Determine the [x, y] coordinate at the center of the cell enclosing the given text.  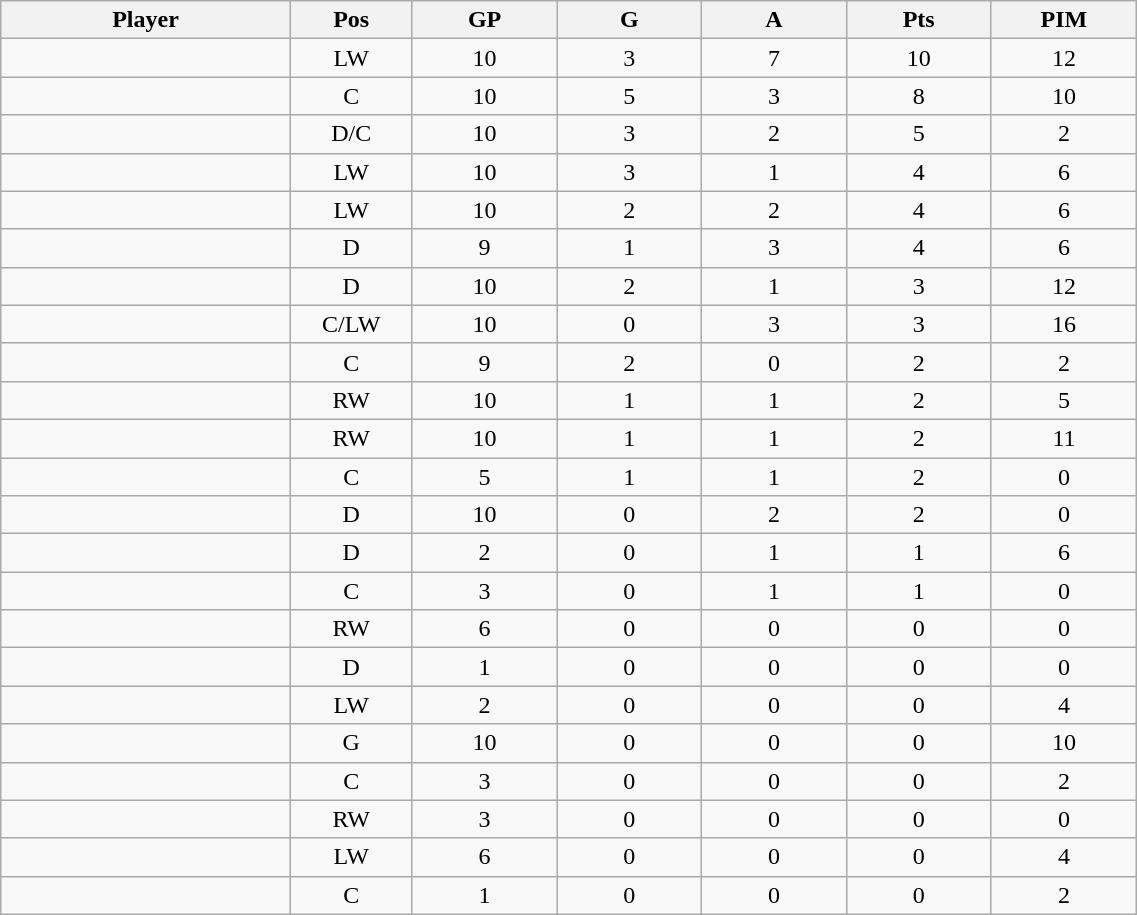
GP [484, 20]
PIM [1064, 20]
7 [774, 58]
8 [918, 96]
A [774, 20]
C/LW [351, 324]
Pts [918, 20]
Pos [351, 20]
16 [1064, 324]
D/C [351, 134]
11 [1064, 438]
Player [146, 20]
